From the cell containing the given text, extract its center point as (X, Y) coordinate. 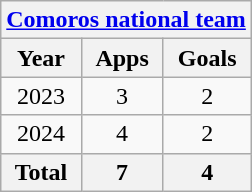
2023 (42, 96)
7 (122, 172)
2024 (42, 134)
Goals (207, 58)
Apps (122, 58)
Year (42, 58)
Comoros national team (126, 20)
Total (42, 172)
3 (122, 96)
